For the text-containing cell, return its midpoint in [X, Y] coordinate format. 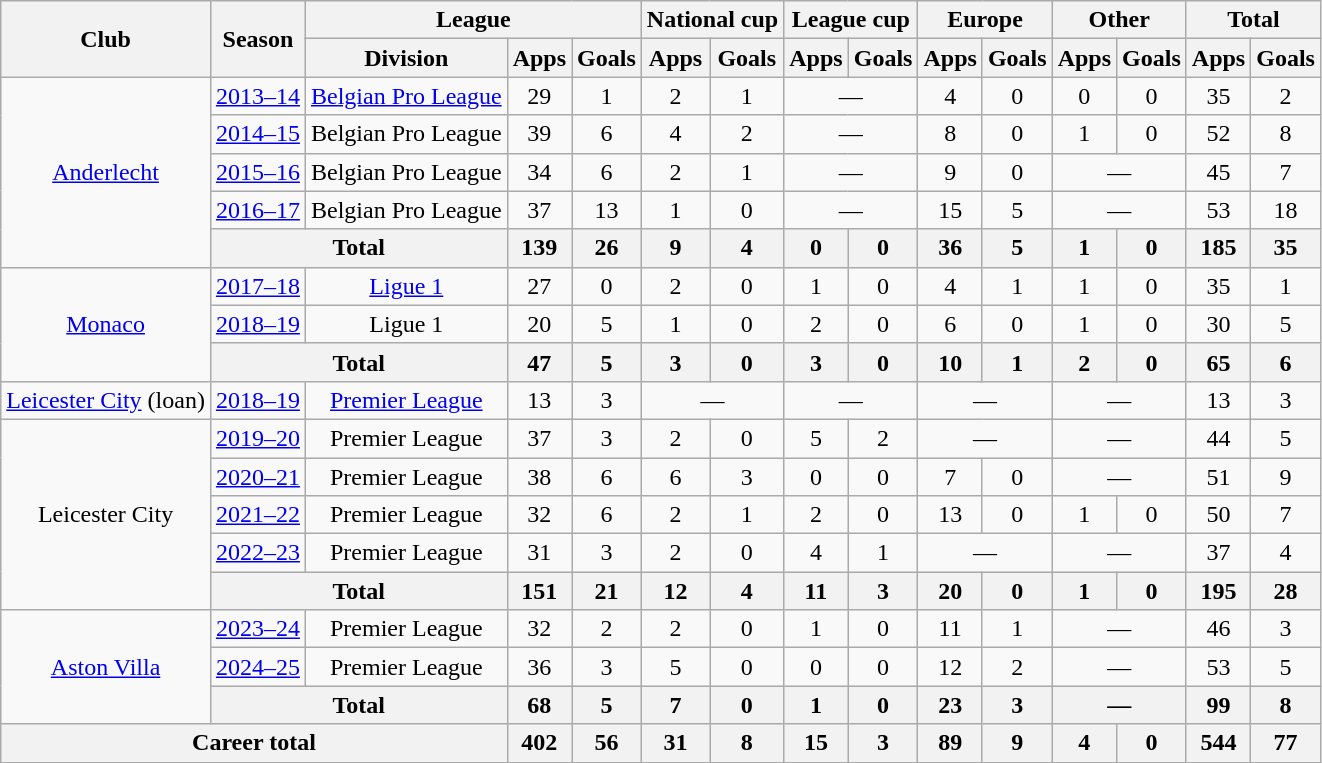
51 [1218, 477]
38 [539, 477]
30 [1218, 324]
45 [1218, 172]
195 [1218, 591]
21 [607, 591]
26 [607, 248]
44 [1218, 438]
28 [1286, 591]
139 [539, 248]
402 [539, 743]
23 [950, 705]
18 [1286, 210]
46 [1218, 629]
29 [539, 96]
2014–15 [258, 134]
Leicester City (loan) [106, 400]
Europe [985, 20]
65 [1218, 362]
52 [1218, 134]
2013–14 [258, 96]
League cup [851, 20]
56 [607, 743]
2016–17 [258, 210]
10 [950, 362]
2023–24 [258, 629]
47 [539, 362]
544 [1218, 743]
34 [539, 172]
Career total [254, 743]
50 [1218, 515]
Leicester City [106, 514]
2017–18 [258, 286]
Season [258, 39]
Other [1119, 20]
2019–20 [258, 438]
Anderlecht [106, 172]
Aston Villa [106, 667]
68 [539, 705]
185 [1218, 248]
National cup [712, 20]
27 [539, 286]
89 [950, 743]
2021–22 [258, 515]
League [473, 20]
Division [406, 58]
Club [106, 39]
2015–16 [258, 172]
151 [539, 591]
2020–21 [258, 477]
2024–25 [258, 667]
77 [1286, 743]
2022–23 [258, 553]
99 [1218, 705]
39 [539, 134]
Monaco [106, 324]
